Determine the [x, y] coordinate at the center of the cell enclosing the given text.  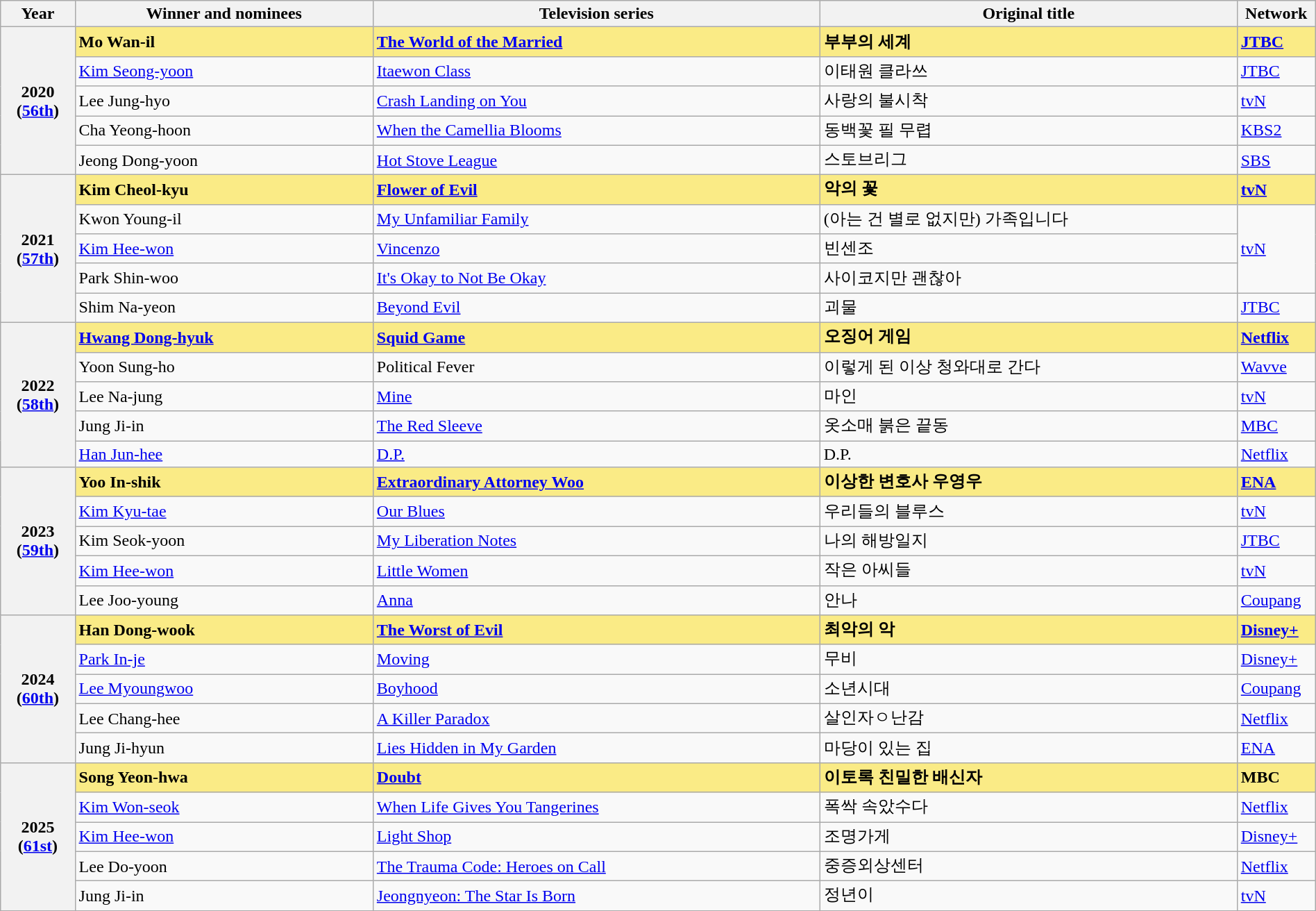
Flower of Evil [596, 190]
옷소매 붉은 끝동 [1029, 426]
스토브리그 [1029, 160]
2021(57th) [37, 249]
조명가게 [1029, 837]
2024(60th) [37, 689]
이태원 클라쓰 [1029, 71]
Moving [596, 660]
KBS2 [1276, 131]
안나 [1029, 600]
Squid Game [596, 337]
Han Dong-wook [223, 630]
동백꽃 필 무렵 [1029, 131]
Television series [596, 14]
Light Shop [596, 837]
Boyhood [596, 689]
Doubt [596, 778]
Year [37, 14]
Lee Na-jung [223, 397]
The World of the Married [596, 42]
Kim Seong-yoon [223, 71]
Yoon Sung-ho [223, 367]
Park In-je [223, 660]
(아는 건 별로 없지만) 가족입니다 [1029, 219]
사랑의 불시착 [1029, 101]
Kim Kyu-tae [223, 511]
Mine [596, 397]
Cha Yeong-hoon [223, 131]
괴물 [1029, 308]
The Trauma Code: Heroes on Call [596, 867]
나의 해방일지 [1029, 542]
Kim Seok-yoon [223, 542]
Hot Stove League [596, 160]
Itaewon Class [596, 71]
최악의 악 [1029, 630]
Anna [596, 600]
무비 [1029, 660]
부부의 세계 [1029, 42]
Lee Myoungwoo [223, 689]
Shim Na-yeon [223, 308]
Original title [1029, 14]
Park Shin-woo [223, 278]
My Liberation Notes [596, 542]
Han Jun-hee [223, 454]
It's Okay to Not Be Okay [596, 278]
Kim Cheol-kyu [223, 190]
악의 꽃 [1029, 190]
Song Yeon-hwa [223, 778]
2020(56th) [37, 101]
이상한 변호사 우영우 [1029, 482]
Kim Won-seok [223, 807]
Political Fever [596, 367]
빈센조 [1029, 249]
When Life Gives You Tangerines [596, 807]
Jeongnyeon: The Star Is Born [596, 896]
Mo Wan-il [223, 42]
이렇게 된 이상 청와대로 간다 [1029, 367]
작은 아씨들 [1029, 571]
사이코지만 괜찮아 [1029, 278]
Lee Do-yoon [223, 867]
정년이 [1029, 896]
Winner and nominees [223, 14]
Lies Hidden in My Garden [596, 749]
Lee Joo-young [223, 600]
Extraordinary Attorney Woo [596, 482]
이토록 친밀한 배신자 [1029, 778]
Beyond Evil [596, 308]
When the Camellia Blooms [596, 131]
오징어 게임 [1029, 337]
2022(58th) [37, 394]
중증외상센터 [1029, 867]
Jung Ji-hyun [223, 749]
Jeong Dong-yoon [223, 160]
The Worst of Evil [596, 630]
마인 [1029, 397]
A Killer Paradox [596, 718]
마당이 있는 집 [1029, 749]
Hwang Dong-hyuk [223, 337]
Our Blues [596, 511]
Lee Chang-hee [223, 718]
SBS [1276, 160]
Little Women [596, 571]
Yoo In-shik [223, 482]
Network [1276, 14]
2025(61st) [37, 836]
우리들의 블루스 [1029, 511]
Lee Jung-hyo [223, 101]
My Unfamiliar Family [596, 219]
Wavve [1276, 367]
Vincenzo [596, 249]
소년시대 [1029, 689]
Crash Landing on You [596, 101]
살인자ㅇ난감 [1029, 718]
The Red Sleeve [596, 426]
폭싹 속았수다 [1029, 807]
2023(59th) [37, 542]
Kwon Young-il [223, 219]
